Determine the (X, Y) coordinate at the center of the cell enclosing the given text.  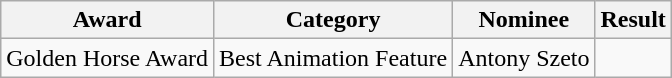
Category (334, 20)
Golden Horse Award (108, 58)
Antony Szeto (524, 58)
Result (633, 20)
Award (108, 20)
Best Animation Feature (334, 58)
Nominee (524, 20)
